Determine the (X, Y) coordinate at the center of the cell enclosing the given text.  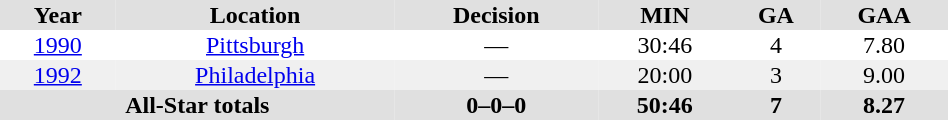
3 (776, 75)
All-Star totals (198, 105)
50:46 (665, 105)
GAA (884, 15)
4 (776, 45)
Pittsburgh (256, 45)
MIN (665, 15)
30:46 (665, 45)
Philadelphia (256, 75)
7.80 (884, 45)
Decision (496, 15)
Year (58, 15)
GA (776, 15)
1990 (58, 45)
20:00 (665, 75)
7 (776, 105)
Location (256, 15)
0–0–0 (496, 105)
1992 (58, 75)
8.27 (884, 105)
9.00 (884, 75)
